From the cell containing the given text, extract its center point as (x, y) coordinate. 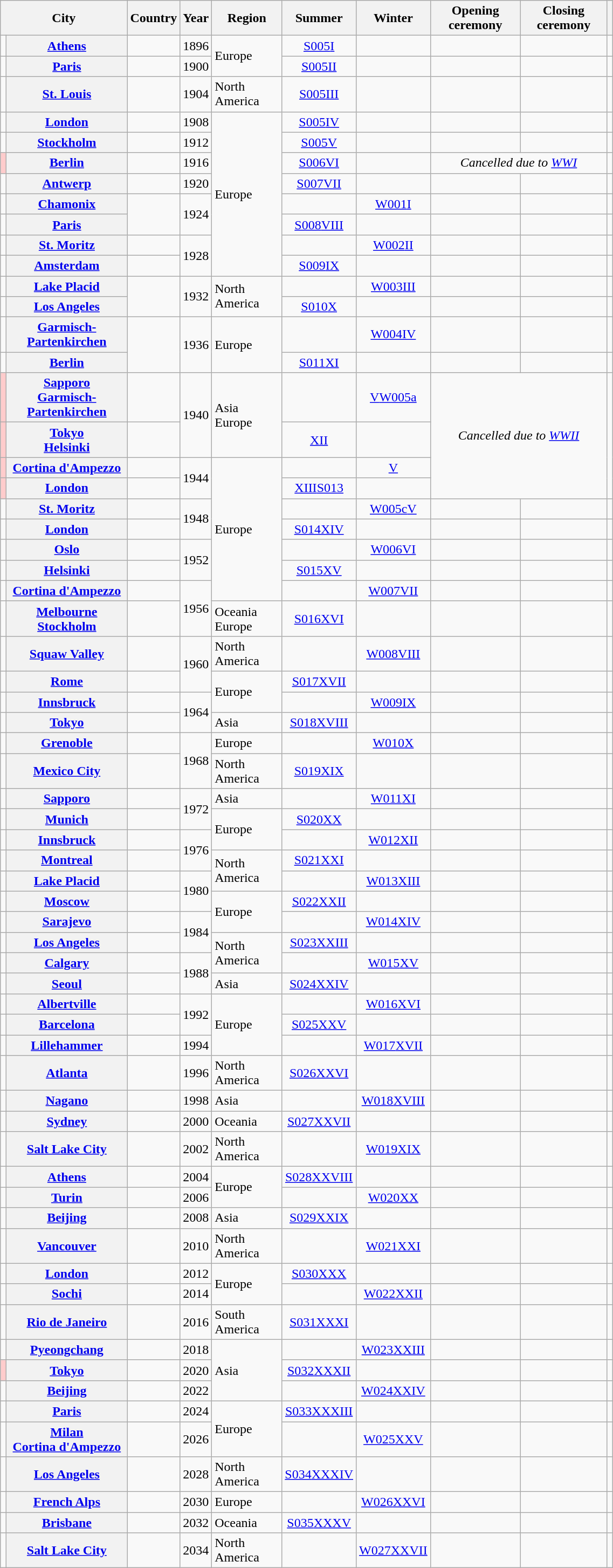
Mexico City (67, 771)
W006VI (394, 550)
Oslo (67, 550)
Cancelled due to WWII (519, 436)
S023XXIII (319, 942)
1960 (196, 663)
W014XIV (394, 922)
XII (319, 440)
Cancelled due to WWI (519, 163)
Vancouver (67, 1246)
S008VIII (319, 224)
2000 (196, 1121)
Seoul (67, 983)
S005II (319, 66)
W012XII (394, 840)
1912 (196, 142)
S032XXXII (319, 1370)
S027XXVII (319, 1121)
1998 (196, 1101)
S033XXXIII (319, 1411)
1968 (196, 761)
1900 (196, 66)
2034 (196, 1550)
W003III (394, 286)
1936 (196, 345)
Amsterdam (67, 265)
2018 (196, 1350)
S015XV (319, 570)
S026XXVI (319, 1073)
1992 (196, 1014)
MilanCortina d'Ampezzo (67, 1439)
French Alps (67, 1502)
1956 (196, 608)
W026XXVI (394, 1502)
MelbourneStockholm (67, 618)
S030XXX (319, 1273)
1904 (196, 94)
Turin (67, 1197)
Grenoble (67, 743)
Opening ceremony (476, 18)
W002II (394, 245)
Munich (67, 819)
S017XVII (319, 681)
AsiaEurope (247, 415)
W004IV (394, 334)
2010 (196, 1246)
S035XXXV (319, 1523)
TokyoHelsinki (67, 440)
Winter (394, 18)
S028XXVIII (319, 1177)
S025XXV (319, 1024)
1980 (196, 891)
Sochi (67, 1294)
Region (247, 18)
Stockholm (67, 142)
V (394, 468)
Rio de Janeiro (67, 1321)
S022XXII (319, 901)
1916 (196, 163)
W024XXIV (394, 1391)
S020XX (319, 819)
W007VII (394, 591)
S010X (319, 307)
S009IX (319, 265)
2032 (196, 1523)
Sapporo (67, 799)
Barcelona (67, 1024)
S014XIV (319, 529)
S005V (319, 142)
1996 (196, 1073)
1928 (196, 255)
Sydney (67, 1121)
Antwerp (67, 183)
S011XI (319, 362)
W021XXI (394, 1246)
Calgary (67, 963)
W013XIII (394, 881)
W005cV (394, 509)
1932 (196, 297)
S031XXXI (319, 1321)
2020 (196, 1370)
Country (154, 18)
Squaw Valley (67, 654)
Closing ceremony (564, 18)
Moscow (67, 901)
1920 (196, 183)
Sarajevo (67, 922)
2004 (196, 1177)
2016 (196, 1321)
1948 (196, 519)
W020XX (394, 1197)
2030 (196, 1502)
2026 (196, 1439)
W015XV (394, 963)
S006VI (319, 163)
2014 (196, 1294)
1972 (196, 809)
1984 (196, 932)
2028 (196, 1475)
Nagano (67, 1101)
City (64, 18)
Garmisch-Partenkirchen (67, 334)
S029XXIX (319, 1218)
1908 (196, 122)
S021XXI (319, 860)
S019XIX (319, 771)
W011XI (394, 799)
W008VIII (394, 654)
S034XXXIV (319, 1475)
W025XXV (394, 1439)
W023XXIII (394, 1350)
W018XVIII (394, 1101)
Albertville (67, 1004)
S005III (319, 94)
Atlanta (67, 1073)
Brisbane (67, 1523)
W001I (394, 204)
Pyeongchang (67, 1350)
OceaniaEurope (247, 618)
2008 (196, 1218)
2002 (196, 1149)
W009IX (394, 702)
2024 (196, 1411)
1952 (196, 560)
1994 (196, 1045)
W017XVII (394, 1045)
1944 (196, 478)
St. Louis (67, 94)
Helsinki (67, 570)
S018XVIII (319, 723)
South America (247, 1321)
S024XXIV (319, 983)
W016XVI (394, 1004)
2012 (196, 1273)
Rome (67, 681)
1896 (196, 46)
W019XIX (394, 1149)
S005I (319, 46)
S016XVI (319, 618)
1940 (196, 415)
S005IV (319, 122)
Montreal (67, 860)
Lillehammer (67, 1045)
W027XXVII (394, 1550)
2022 (196, 1391)
W010X (394, 743)
1988 (196, 973)
Chamonix (67, 204)
1976 (196, 850)
1964 (196, 712)
XIIIS013 (319, 488)
1924 (196, 214)
S007VII (319, 183)
VW005a (394, 398)
Summer (319, 18)
2006 (196, 1197)
Year (196, 18)
SapporoGarmisch-Partenkirchen (67, 398)
W022XXII (394, 1294)
